Return the [X, Y] coordinate for the center point of the cell that contains the specified text.  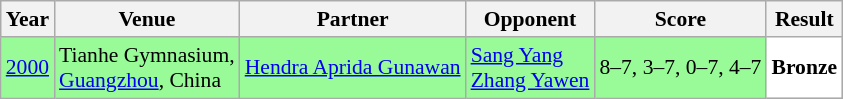
Tianhe Gymnasium,Guangzhou, China [147, 68]
Result [804, 19]
2000 [28, 68]
Bronze [804, 68]
Score [680, 19]
Sang Yang Zhang Yawen [530, 68]
Hendra Aprida Gunawan [353, 68]
Partner [353, 19]
8–7, 3–7, 0–7, 4–7 [680, 68]
Opponent [530, 19]
Year [28, 19]
Venue [147, 19]
